Provide the (X, Y) coordinate of the cell's center where the given text is located.  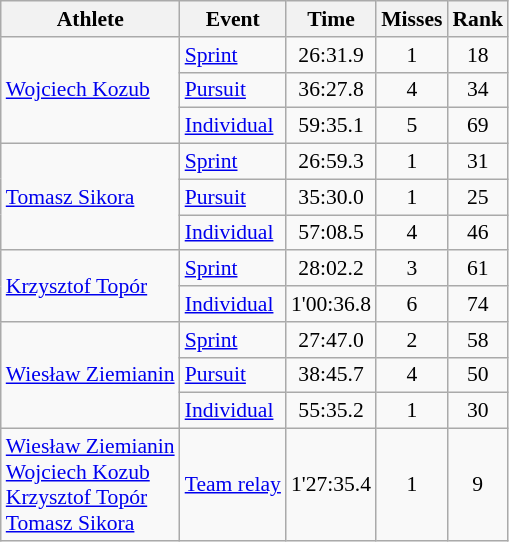
34 (478, 90)
31 (478, 162)
30 (478, 411)
69 (478, 126)
5 (412, 126)
26:59.3 (331, 162)
Event (233, 19)
Krzysztof Topór (90, 286)
27:47.0 (331, 340)
Team relay (233, 485)
18 (478, 55)
57:08.5 (331, 233)
59:35.1 (331, 126)
2 (412, 340)
38:45.7 (331, 375)
Athlete (90, 19)
Wojciech Kozub (90, 90)
61 (478, 269)
Tomasz Sikora (90, 198)
35:30.0 (331, 197)
Wiesław Ziemianin (90, 376)
3 (412, 269)
6 (412, 304)
Misses (412, 19)
36:27.8 (331, 90)
1'27:35.4 (331, 485)
26:31.9 (331, 55)
55:35.2 (331, 411)
Wiesław ZiemianinWojciech KozubKrzysztof TopórTomasz Sikora (90, 485)
Time (331, 19)
1'00:36.8 (331, 304)
9 (478, 485)
50 (478, 375)
25 (478, 197)
46 (478, 233)
74 (478, 304)
Rank (478, 19)
28:02.2 (331, 269)
58 (478, 340)
